Find where the given text appears and provide that cell's center as [X, Y] coordinate. 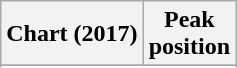
Peak position [189, 34]
Chart (2017) [72, 34]
